For the text-containing cell, return its midpoint in [X, Y] coordinate format. 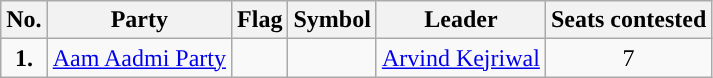
Flag [260, 20]
Seats contested [628, 20]
Leader [460, 20]
Aam Aadmi Party [139, 58]
No. [24, 20]
1. [24, 58]
Arvind Kejriwal [460, 58]
Party [139, 20]
7 [628, 58]
Symbol [332, 20]
